Capture the cell that displays the provided text and extract its [x, y] central coordinate. 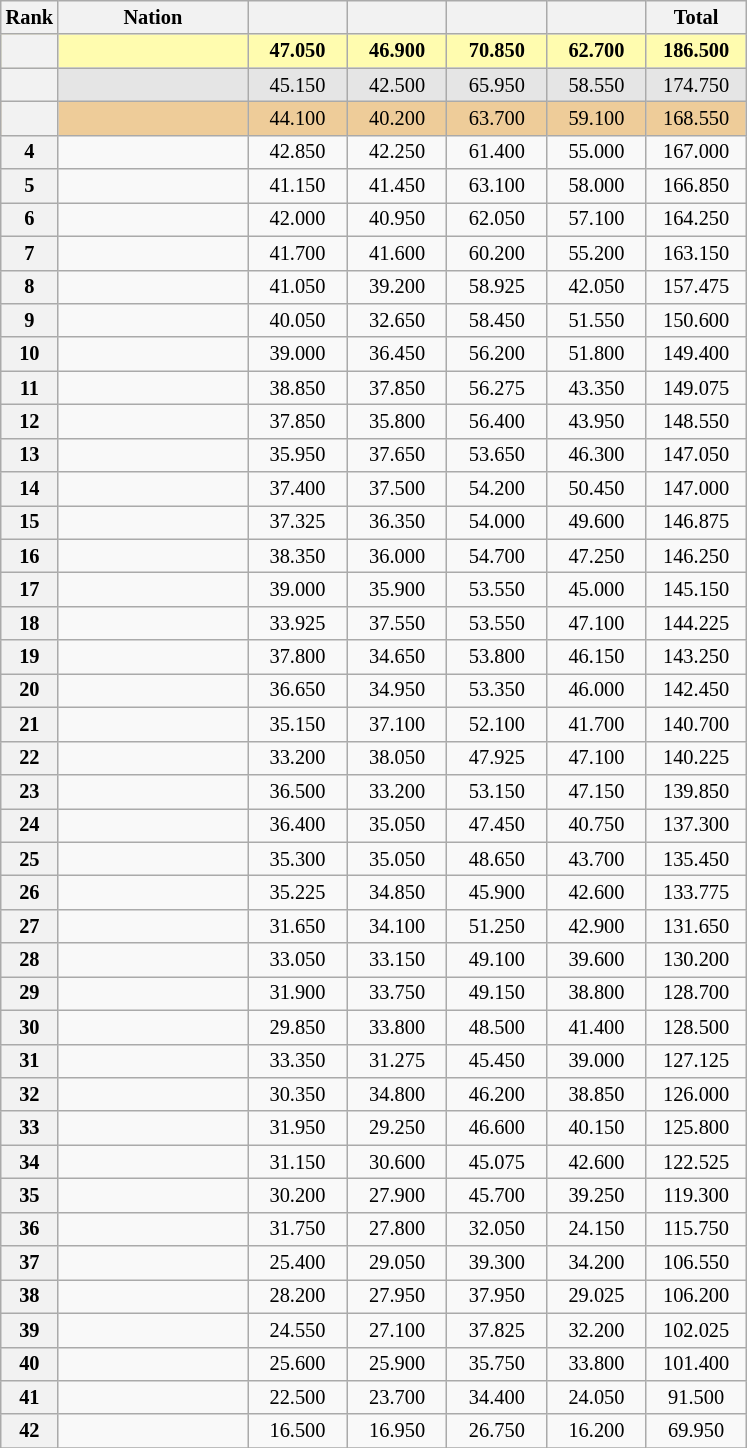
140.225 [696, 758]
46.900 [397, 51]
47.050 [298, 51]
37.800 [298, 657]
24.150 [597, 1229]
126.000 [696, 1094]
106.550 [696, 1263]
6 [30, 219]
38.050 [397, 758]
47.925 [497, 758]
128.700 [696, 993]
65.950 [497, 85]
31.150 [298, 1162]
139.850 [696, 791]
34.950 [397, 690]
149.075 [696, 388]
46.200 [497, 1094]
16 [30, 556]
31.950 [298, 1128]
42.000 [298, 219]
41.600 [397, 253]
42 [30, 1431]
37.650 [397, 455]
25 [30, 859]
11 [30, 388]
40.750 [597, 825]
46.150 [597, 657]
130.200 [696, 960]
119.300 [696, 1195]
35.800 [397, 421]
16.950 [397, 1431]
34 [30, 1162]
102.025 [696, 1330]
41.400 [597, 1027]
44.100 [298, 118]
37.325 [298, 522]
37.950 [497, 1296]
30.600 [397, 1162]
42.850 [298, 152]
Rank [30, 17]
150.600 [696, 320]
39 [30, 1330]
49.600 [597, 522]
33.050 [298, 960]
50.450 [597, 489]
32.050 [497, 1229]
22.500 [298, 1397]
35.150 [298, 724]
69.950 [696, 1431]
53.800 [497, 657]
37.100 [397, 724]
54.700 [497, 556]
32.650 [397, 320]
70.850 [497, 51]
43.350 [597, 388]
47.250 [597, 556]
36.450 [397, 354]
46.300 [597, 455]
168.550 [696, 118]
59.100 [597, 118]
24 [30, 825]
29.025 [597, 1296]
39.200 [397, 287]
39.300 [497, 1263]
25.900 [397, 1364]
34.650 [397, 657]
27.950 [397, 1296]
45.900 [497, 892]
40.200 [397, 118]
57.100 [597, 219]
145.150 [696, 589]
62.700 [597, 51]
46.600 [497, 1128]
101.400 [696, 1364]
42.900 [597, 926]
34.200 [597, 1263]
33.350 [298, 1061]
33 [30, 1128]
8 [30, 287]
35.750 [497, 1364]
147.000 [696, 489]
41 [30, 1397]
125.800 [696, 1128]
29 [30, 993]
51.250 [497, 926]
146.875 [696, 522]
31 [30, 1061]
21 [30, 724]
30.200 [298, 1195]
148.550 [696, 421]
62.050 [497, 219]
27.800 [397, 1229]
24.550 [298, 1330]
31.900 [298, 993]
63.100 [497, 186]
49.150 [497, 993]
25.600 [298, 1364]
37.400 [298, 489]
38.800 [597, 993]
35.300 [298, 859]
4 [30, 152]
106.200 [696, 1296]
143.250 [696, 657]
32 [30, 1094]
163.150 [696, 253]
147.050 [696, 455]
32.200 [597, 1330]
28 [30, 960]
40.050 [298, 320]
43.700 [597, 859]
27 [30, 926]
36.400 [298, 825]
127.125 [696, 1061]
34.400 [497, 1397]
131.650 [696, 926]
36 [30, 1229]
Nation [153, 17]
43.950 [597, 421]
16.500 [298, 1431]
34.850 [397, 892]
27.900 [397, 1195]
24.050 [597, 1397]
35 [30, 1195]
40.150 [597, 1128]
25.400 [298, 1263]
22 [30, 758]
49.100 [497, 960]
122.525 [696, 1162]
45.700 [497, 1195]
18 [30, 623]
9 [30, 320]
37.500 [397, 489]
23 [30, 791]
48.500 [497, 1027]
38 [30, 1296]
35.950 [298, 455]
58.000 [597, 186]
36.000 [397, 556]
52.100 [497, 724]
31.275 [397, 1061]
17 [30, 589]
37.550 [397, 623]
26 [30, 892]
133.775 [696, 892]
46.000 [597, 690]
47.450 [497, 825]
30.350 [298, 1094]
56.200 [497, 354]
140.700 [696, 724]
137.300 [696, 825]
37.825 [497, 1330]
37 [30, 1263]
45.150 [298, 85]
39.600 [597, 960]
63.700 [497, 118]
36.650 [298, 690]
42.500 [397, 85]
61.400 [497, 152]
54.000 [497, 522]
60.200 [497, 253]
174.750 [696, 85]
40 [30, 1364]
157.475 [696, 287]
19 [30, 657]
35.900 [397, 589]
40.950 [397, 219]
164.250 [696, 219]
55.200 [597, 253]
30 [30, 1027]
58.550 [597, 85]
53.150 [497, 791]
31.650 [298, 926]
38.350 [298, 556]
47.150 [597, 791]
33.925 [298, 623]
144.225 [696, 623]
41.450 [397, 186]
142.450 [696, 690]
13 [30, 455]
16.200 [597, 1431]
41.050 [298, 287]
149.400 [696, 354]
42.250 [397, 152]
34.800 [397, 1094]
58.925 [497, 287]
28.200 [298, 1296]
Total [696, 17]
51.800 [597, 354]
128.500 [696, 1027]
146.250 [696, 556]
26.750 [497, 1431]
186.500 [696, 51]
135.450 [696, 859]
54.200 [497, 489]
58.450 [497, 320]
56.275 [497, 388]
167.000 [696, 152]
35.225 [298, 892]
55.000 [597, 152]
10 [30, 354]
36.500 [298, 791]
7 [30, 253]
115.750 [696, 1229]
56.400 [497, 421]
34.100 [397, 926]
12 [30, 421]
29.250 [397, 1128]
41.150 [298, 186]
45.000 [597, 589]
33.150 [397, 960]
45.450 [497, 1061]
39.250 [597, 1195]
45.075 [497, 1162]
29.850 [298, 1027]
31.750 [298, 1229]
48.650 [497, 859]
53.350 [497, 690]
23.700 [397, 1397]
14 [30, 489]
42.050 [597, 287]
5 [30, 186]
36.350 [397, 522]
15 [30, 522]
20 [30, 690]
53.650 [497, 455]
51.550 [597, 320]
33.750 [397, 993]
166.850 [696, 186]
29.050 [397, 1263]
27.100 [397, 1330]
91.500 [696, 1397]
